Locate the cell with the specified text and output its (x, y) center coordinate. 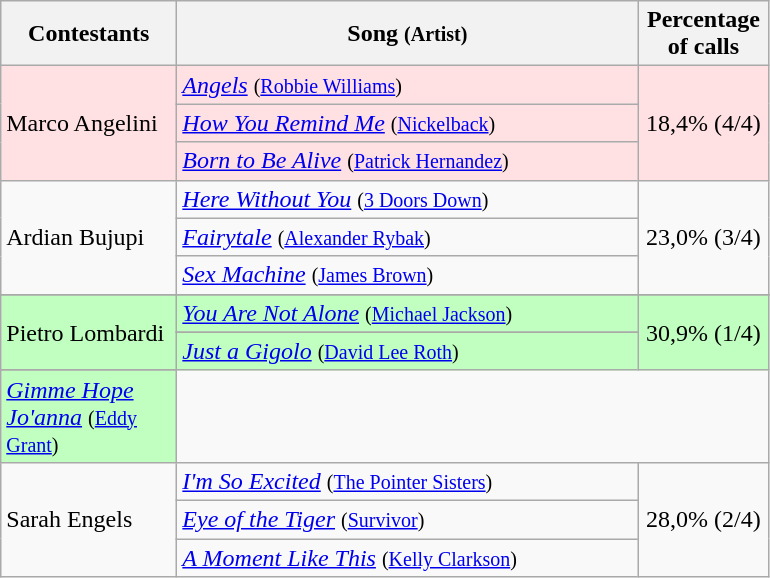
Sex Machine (James Brown) (408, 275)
Sarah Engels (89, 519)
Fairytale (Alexander Rybak) (408, 237)
Born to Be Alive (Patrick Hernandez) (408, 161)
Marco Angelini (89, 123)
You Are Not Alone (Michael Jackson) (408, 313)
28,0% (2/4) (704, 519)
Pietro Lombardi (89, 332)
Contestants (89, 34)
18,4% (4/4) (704, 123)
Just a Gigolo (David Lee Roth) (408, 351)
Ardian Bujupi (89, 237)
Gimme Hope Jo'anna (Eddy Grant) (89, 416)
Percentage of calls (704, 34)
23,0% (3/4) (704, 237)
A Moment Like This (Kelly Clarkson) (408, 557)
Song (Artist) (408, 34)
Here Without You (3 Doors Down) (408, 199)
Eye of the Tiger (Survivor) (408, 519)
I'm So Excited (The Pointer Sisters) (408, 481)
Angels (Robbie Williams) (408, 85)
30,9% (1/4) (704, 332)
How You Remind Me (Nickelback) (408, 123)
